Pinpoint the cell where the given text exists, returning its [X, Y] midpoint coordinate. 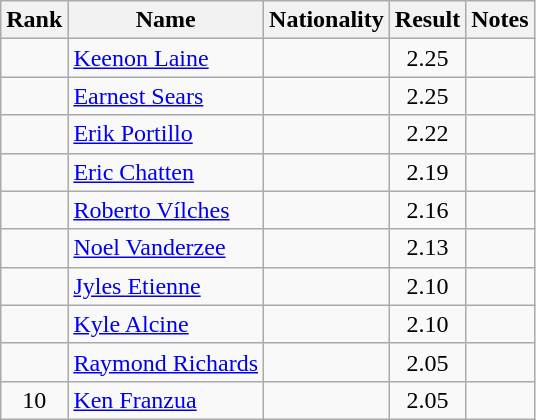
Jyles Etienne [166, 286]
Rank [34, 20]
Name [166, 20]
2.22 [427, 134]
Erik Portillo [166, 134]
Roberto Vílches [166, 210]
Ken Franzua [166, 400]
2.13 [427, 248]
Notes [500, 20]
2.19 [427, 172]
2.16 [427, 210]
Earnest Sears [166, 96]
Noel Vanderzee [166, 248]
Eric Chatten [166, 172]
Raymond Richards [166, 362]
Keenon Laine [166, 58]
Kyle Alcine [166, 324]
Nationality [327, 20]
Result [427, 20]
10 [34, 400]
